Extract the (x, y) coordinate from the center of the cell holding the provided text.  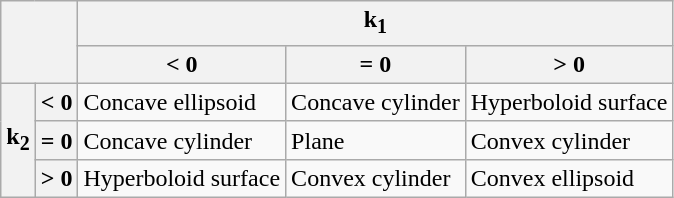
k1 (376, 23)
Concave ellipsoid (182, 102)
Plane (376, 140)
Convex ellipsoid (569, 178)
k2 (18, 140)
